Find where the given text appears and provide that cell's center as (X, Y) coordinate. 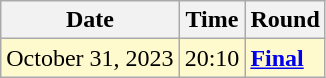
October 31, 2023 (90, 58)
Final (285, 58)
Time (212, 20)
Round (285, 20)
20:10 (212, 58)
Date (90, 20)
